Locate the cell with the specified text and output its [X, Y] center coordinate. 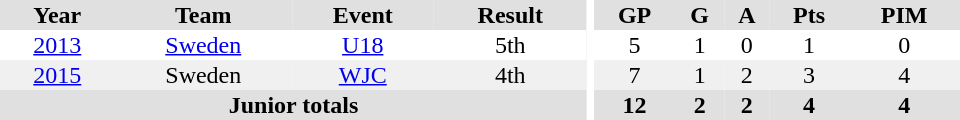
Result [511, 15]
2015 [58, 75]
7 [635, 75]
U18 [363, 45]
4th [511, 75]
Pts [810, 15]
3 [810, 75]
G [700, 15]
2013 [58, 45]
PIM [904, 15]
5th [511, 45]
WJC [363, 75]
A [747, 15]
12 [635, 105]
GP [635, 15]
5 [635, 45]
Event [363, 15]
Junior totals [294, 105]
Team [204, 15]
Year [58, 15]
